Extract the (x, y) coordinate from the center of the cell holding the provided text.  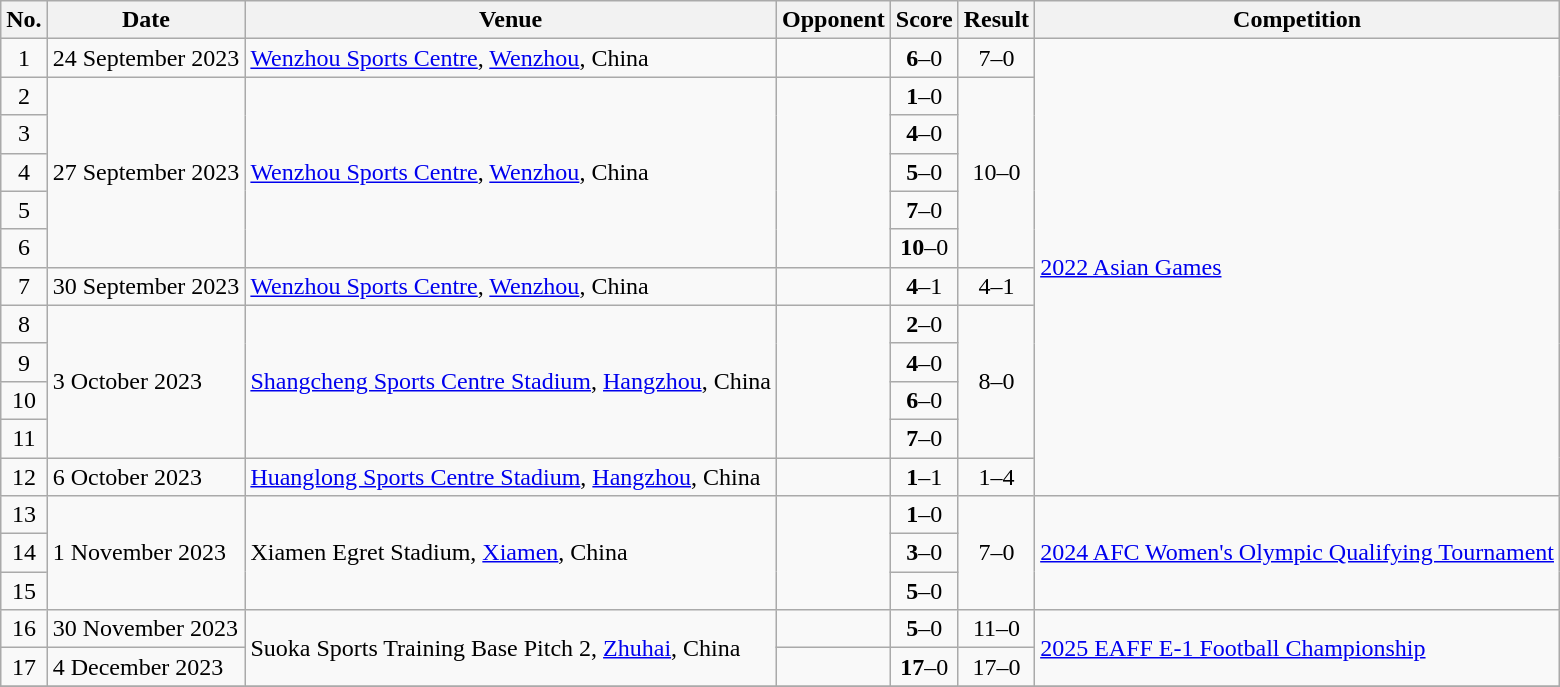
5 (24, 210)
8–0 (996, 381)
1–4 (996, 477)
6 October 2023 (146, 477)
2 (24, 96)
11 (24, 438)
Suoka Sports Training Base Pitch 2, Zhuhai, China (511, 648)
7 (24, 286)
30 November 2023 (146, 629)
Xiamen Egret Stadium, Xiamen, China (511, 553)
8 (24, 324)
13 (24, 515)
1–1 (924, 477)
1 November 2023 (146, 553)
9 (24, 362)
Opponent (834, 20)
3 October 2023 (146, 381)
No. (24, 20)
1 (24, 58)
27 September 2023 (146, 172)
24 September 2023 (146, 58)
17 (24, 667)
Shangcheng Sports Centre Stadium, Hangzhou, China (511, 381)
2022 Asian Games (1298, 268)
12 (24, 477)
16 (24, 629)
Score (924, 20)
Huanglong Sports Centre Stadium, Hangzhou, China (511, 477)
2024 AFC Women's Olympic Qualifying Tournament (1298, 553)
Venue (511, 20)
3–0 (924, 553)
30 September 2023 (146, 286)
3 (24, 134)
Competition (1298, 20)
11–0 (996, 629)
14 (24, 553)
15 (24, 591)
Result (996, 20)
10 (24, 400)
4 December 2023 (146, 667)
Date (146, 20)
2–0 (924, 324)
4 (24, 172)
2025 EAFF E-1 Football Championship (1298, 648)
6 (24, 248)
